Output the (X, Y) coordinate of the center of the cell containing the given text.  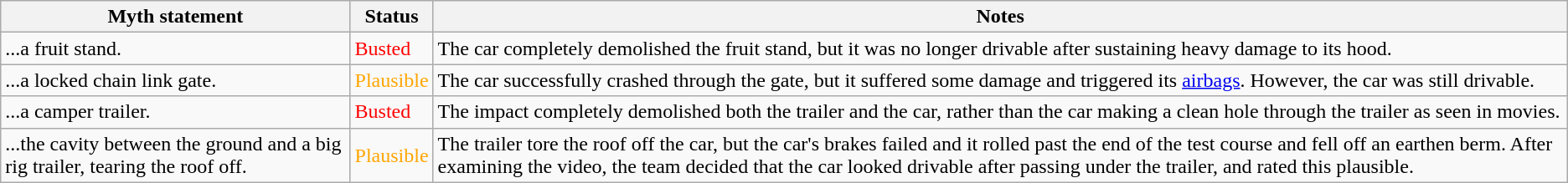
Myth statement (176, 17)
...a fruit stand. (176, 48)
...the cavity between the ground and a big rig trailer, tearing the roof off. (176, 155)
Notes (1000, 17)
Status (392, 17)
The car completely demolished the fruit stand, but it was no longer drivable after sustaining heavy damage to its hood. (1000, 48)
The car successfully crashed through the gate, but it suffered some damage and triggered its airbags. However, the car was still drivable. (1000, 80)
The impact completely demolished both the trailer and the car, rather than the car making a clean hole through the trailer as seen in movies. (1000, 112)
...a locked chain link gate. (176, 80)
...a camper trailer. (176, 112)
